Capture the cell that displays the provided text and extract its [X, Y] central coordinate. 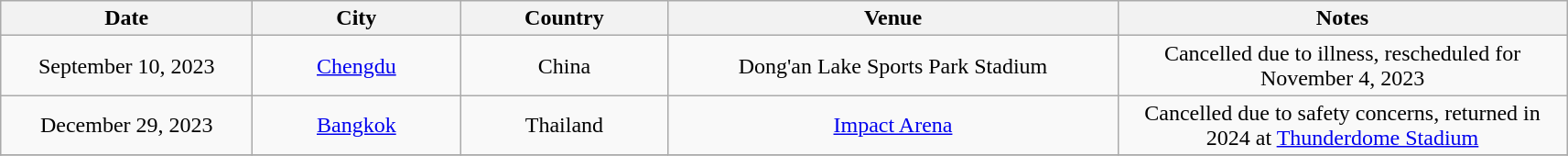
Cancelled due to illness, rescheduled for November 4, 2023 [1342, 66]
Thailand [564, 125]
Dong'an Lake Sports Park Stadium [893, 66]
Date [126, 18]
Impact Arena [893, 125]
September 10, 2023 [126, 66]
Cancelled due to safety concerns, returned in 2024 at Thunderdome Stadium [1342, 125]
China [564, 66]
City [357, 18]
December 29, 2023 [126, 125]
Notes [1342, 18]
Bangkok [357, 125]
Chengdu [357, 66]
Country [564, 18]
Venue [893, 18]
